Identify which cell holds the provided text, then report its (X, Y) central coordinate. 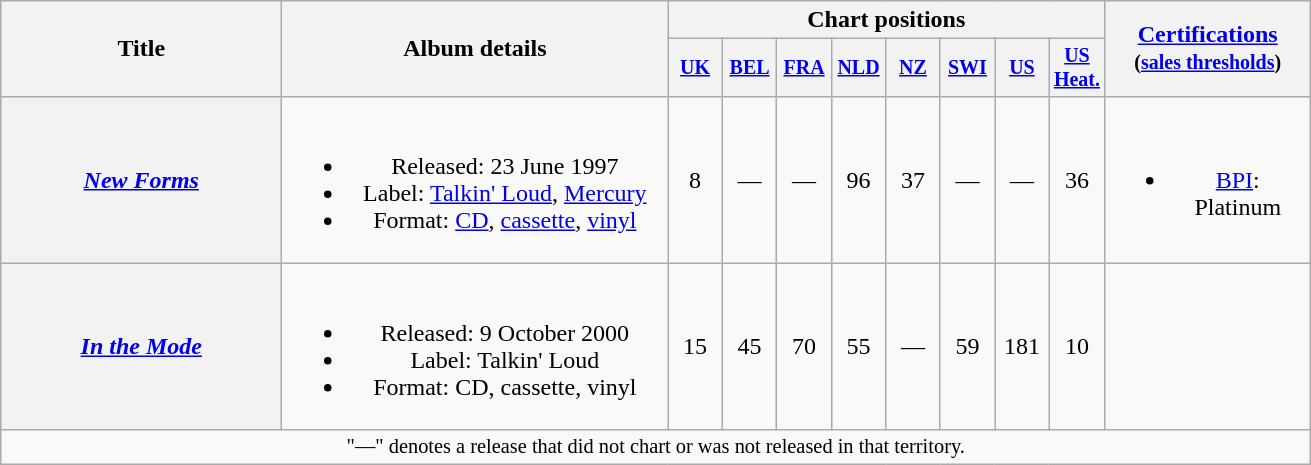
BEL (749, 68)
USHeat. (1077, 68)
SWI (967, 68)
"—" denotes a release that did not chart or was not released in that territory. (656, 447)
45 (749, 346)
Released: 23 June 1997Label: Talkin' Loud, MercuryFormat: CD, cassette, vinyl (475, 180)
181 (1022, 346)
In the Mode (142, 346)
10 (1077, 346)
Title (142, 49)
37 (913, 180)
Certifications(sales thresholds) (1208, 49)
US (1022, 68)
70 (804, 346)
Album details (475, 49)
Released: 9 October 2000Label: Talkin' LoudFormat: CD, cassette, vinyl (475, 346)
BPI: Platinum (1208, 180)
55 (858, 346)
NLD (858, 68)
Chart positions (886, 20)
59 (967, 346)
FRA (804, 68)
8 (695, 180)
UK (695, 68)
NZ (913, 68)
96 (858, 180)
15 (695, 346)
36 (1077, 180)
New Forms (142, 180)
